Locate the cell with the specified text and output its (X, Y) center coordinate. 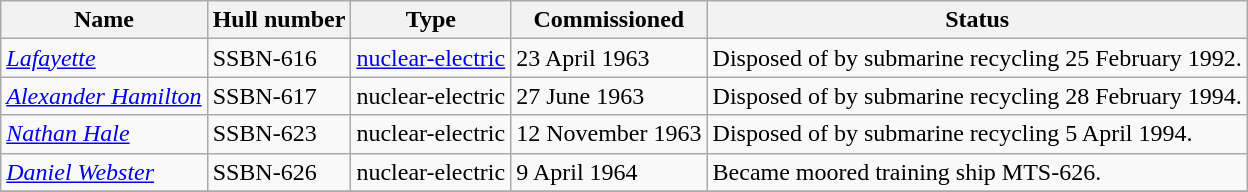
SSBN-617 (279, 96)
Daniel Webster (104, 172)
SSBN-623 (279, 134)
Status (977, 20)
12 November 1963 (609, 134)
Disposed of by submarine recycling 5 April 1994. (977, 134)
Commissioned (609, 20)
Lafayette (104, 58)
Type (431, 20)
9 April 1964 (609, 172)
Alexander Hamilton (104, 96)
23 April 1963 (609, 58)
Disposed of by submarine recycling 28 February 1994. (977, 96)
SSBN-616 (279, 58)
Became moored training ship MTS-626. (977, 172)
Hull number (279, 20)
SSBN-626 (279, 172)
27 June 1963 (609, 96)
Name (104, 20)
Disposed of by submarine recycling 25 February 1992. (977, 58)
Nathan Hale (104, 134)
